Pinpoint the cell where the given text exists, returning its [X, Y] midpoint coordinate. 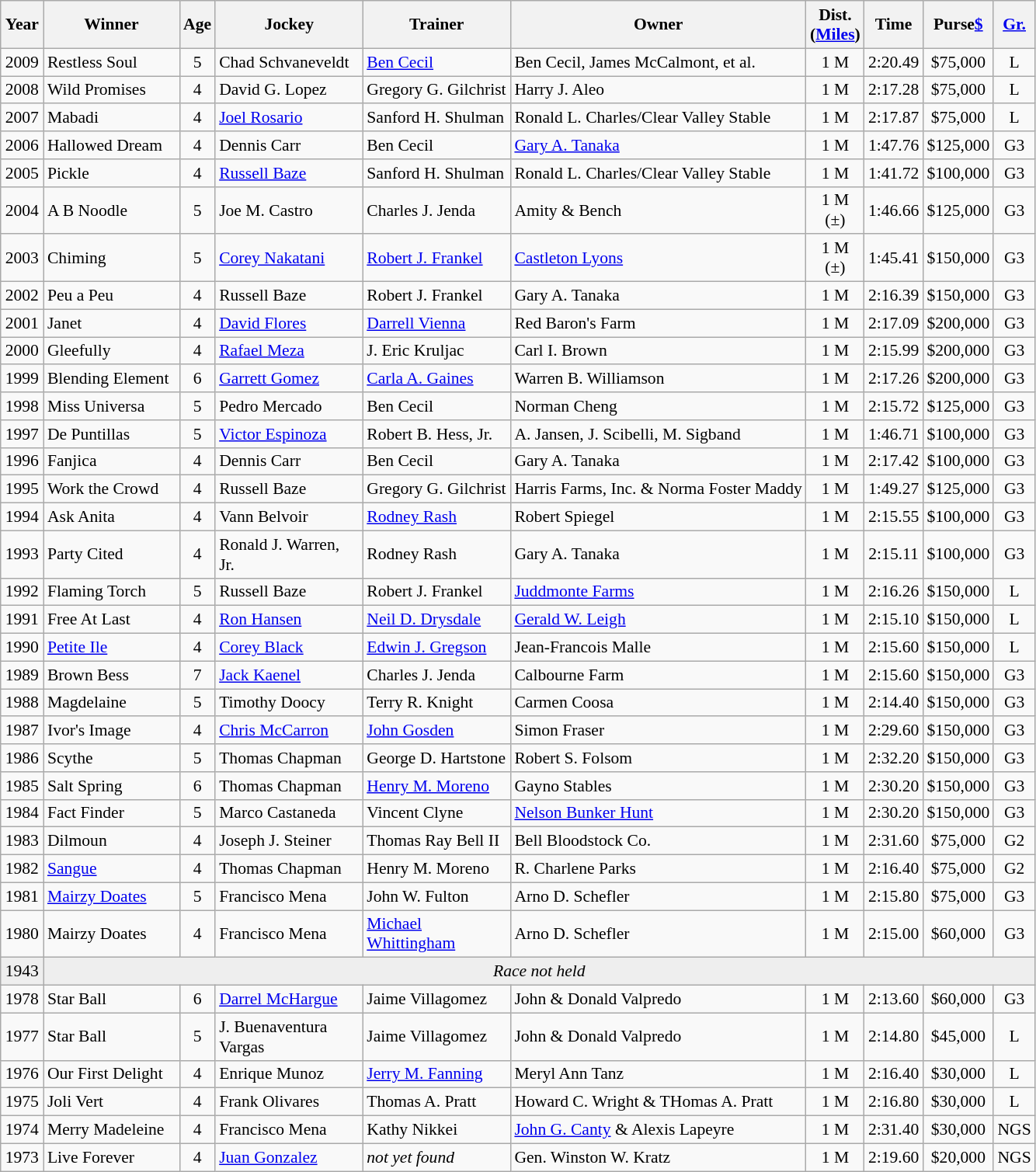
Ivor's Image [112, 731]
Joe M. Castro [289, 210]
Corey Nakatani [289, 258]
Joseph J. Steiner [289, 841]
Party Cited [112, 555]
1982 [22, 869]
R. Charlene Parks [659, 869]
1998 [22, 406]
Carla A. Gaines [436, 379]
1990 [22, 648]
1989 [22, 675]
Mabadi [112, 118]
1996 [22, 461]
2:17.09 [893, 323]
John W. Fulton [436, 896]
Gayno Stables [659, 786]
Terry R. Knight [436, 703]
Time [893, 25]
2:19.60 [893, 1157]
Year [22, 25]
1:45.41 [893, 258]
Work the Crowd [112, 489]
Juddmonte Farms [659, 592]
Magdelaine [112, 703]
Gleefully [112, 351]
Live Forever [112, 1157]
J. Eric Kruljac [436, 351]
Ben Cecil, James McCalmont, et al. [659, 62]
2007 [22, 118]
Race not held [539, 972]
Joel Rosario [289, 118]
Warren B. Williamson [659, 379]
Edwin J. Gregson [436, 648]
Darrel McHargue [289, 1000]
Miss Universa [112, 406]
Gr. [1014, 25]
1:47.76 [893, 145]
2:17.87 [893, 118]
Norman Cheng [659, 406]
Enrique Munoz [289, 1074]
Chiming [112, 258]
1984 [22, 813]
Pickle [112, 173]
2:15.72 [893, 406]
2:31.40 [893, 1130]
Howard C. Wright & THomas A. Pratt [659, 1102]
George D. Hartstone [436, 758]
Joli Vert [112, 1102]
1:41.72 [893, 173]
Timothy Doocy [289, 703]
2003 [22, 258]
1943 [22, 972]
Pedro Mercado [289, 406]
1986 [22, 758]
John Gosden [436, 731]
Gen. Winston W. Kratz [659, 1157]
1980 [22, 934]
Chris McCarron [289, 731]
Kathy Nikkei [436, 1130]
1987 [22, 731]
2002 [22, 296]
7 [197, 675]
Age [197, 25]
Michael Whittingham [436, 934]
2001 [22, 323]
1985 [22, 786]
1999 [22, 379]
2000 [22, 351]
Wild Promises [112, 90]
2:14.40 [893, 703]
2009 [22, 62]
Salt Spring [112, 786]
Free At Last [112, 620]
Corey Black [289, 648]
2:31.60 [893, 841]
Winner [112, 25]
1:46.66 [893, 210]
David G. Lopez [289, 90]
Jockey [289, 25]
Darrell Vienna [436, 323]
Frank Olivares [289, 1102]
1:49.27 [893, 489]
2008 [22, 90]
2:14.80 [893, 1036]
Robert B. Hess, Jr. [436, 434]
Robert Spiegel [659, 517]
De Puntillas [112, 434]
Garrett Gomez [289, 379]
Vann Belvoir [289, 517]
Peu a Peu [112, 296]
2:15.11 [893, 555]
1981 [22, 896]
Owner [659, 25]
Gerald W. Leigh [659, 620]
A B Noodle [112, 210]
not yet found [436, 1157]
2:15.00 [893, 934]
Amity & Bench [659, 210]
Red Baron's Farm [659, 323]
1991 [22, 620]
1983 [22, 841]
J. Buenaventura Vargas [289, 1036]
2:15.10 [893, 620]
1974 [22, 1130]
Flaming Torch [112, 592]
2:17.28 [893, 90]
Castleton Lyons [659, 258]
Merry Madeleine [112, 1130]
1997 [22, 434]
$45,000 [958, 1036]
2:16.39 [893, 296]
Robert S. Folsom [659, 758]
Meryl Ann Tanz [659, 1074]
Vincent Clyne [436, 813]
2:15.55 [893, 517]
Thomas A. Pratt [436, 1102]
1994 [22, 517]
2:29.60 [893, 731]
1975 [22, 1102]
Marco Castaneda [289, 813]
Calbourne Farm [659, 675]
Harry J. Aleo [659, 90]
Jean-Francois Malle [659, 648]
1977 [22, 1036]
Thomas Ray Bell II [436, 841]
Harris Farms, Inc. & Norma Foster Maddy [659, 489]
2:32.20 [893, 758]
1988 [22, 703]
Jerry M. Fanning [436, 1074]
1995 [22, 489]
Fact Finder [112, 813]
Blending Element [112, 379]
Nelson Bunker Hunt [659, 813]
2:16.26 [893, 592]
Jack Kaenel [289, 675]
2006 [22, 145]
Carmen Coosa [659, 703]
Ron Hansen [289, 620]
John G. Canty & Alexis Lapeyre [659, 1130]
1993 [22, 555]
Brown Bess [112, 675]
Rafael Meza [289, 351]
Bell Bloodstock Co. [659, 841]
1978 [22, 1000]
Carl I. Brown [659, 351]
Janet [112, 323]
Ask Anita [112, 517]
Juan Gonzalez [289, 1157]
Trainer [436, 25]
David Flores [289, 323]
Neil D. Drysdale [436, 620]
2004 [22, 210]
1973 [22, 1157]
Fanjica [112, 461]
1:46.71 [893, 434]
Hallowed Dream [112, 145]
1992 [22, 592]
Chad Schvaneveldt [289, 62]
2:17.42 [893, 461]
Purse$ [958, 25]
2:17.26 [893, 379]
2:13.60 [893, 1000]
2:16.80 [893, 1102]
Victor Espinoza [289, 434]
Dist. (Miles) [836, 25]
Dilmoun [112, 841]
Sangue [112, 869]
Our First Delight [112, 1074]
$20,000 [958, 1157]
2:20.49 [893, 62]
Simon Fraser [659, 731]
2:15.99 [893, 351]
2005 [22, 173]
Restless Soul [112, 62]
2:15.80 [893, 896]
Petite Ile [112, 648]
A. Jansen, J. Scibelli, M. Sigband [659, 434]
Ronald J. Warren, Jr. [289, 555]
1976 [22, 1074]
Scythe [112, 758]
